Scan for the cell matching the given text and deliver its (x, y) coordinate at center. 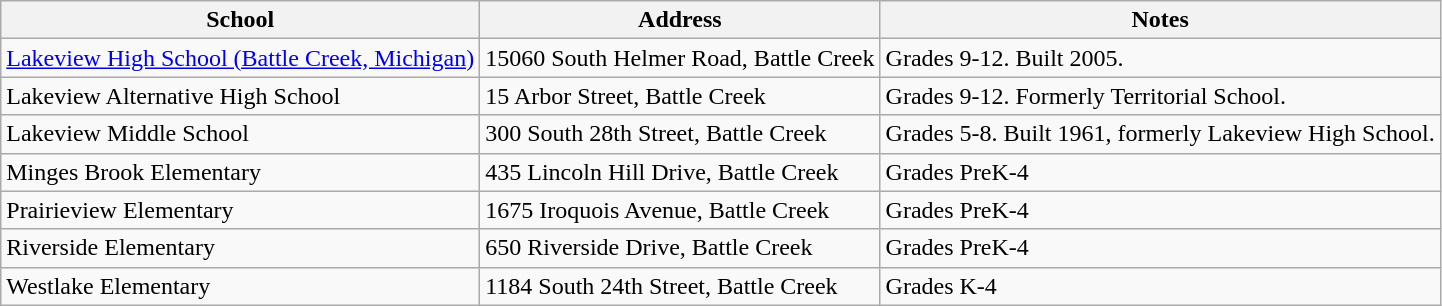
Grades 5-8. Built 1961, formerly Lakeview High School. (1160, 134)
Notes (1160, 20)
1675 Iroquois Avenue, Battle Creek (680, 210)
650 Riverside Drive, Battle Creek (680, 248)
Westlake Elementary (240, 286)
15 Arbor Street, Battle Creek (680, 96)
Lakeview Alternative High School (240, 96)
School (240, 20)
15060 South Helmer Road, Battle Creek (680, 58)
1184 South 24th Street, Battle Creek (680, 286)
300 South 28th Street, Battle Creek (680, 134)
435 Lincoln Hill Drive, Battle Creek (680, 172)
Grades 9-12. Formerly Territorial School. (1160, 96)
Lakeview High School (Battle Creek, Michigan) (240, 58)
Grades K-4 (1160, 286)
Riverside Elementary (240, 248)
Grades 9-12. Built 2005. (1160, 58)
Prairieview Elementary (240, 210)
Minges Brook Elementary (240, 172)
Lakeview Middle School (240, 134)
Address (680, 20)
